Search for the cell housing the specified text and yield its (X, Y) center coordinate. 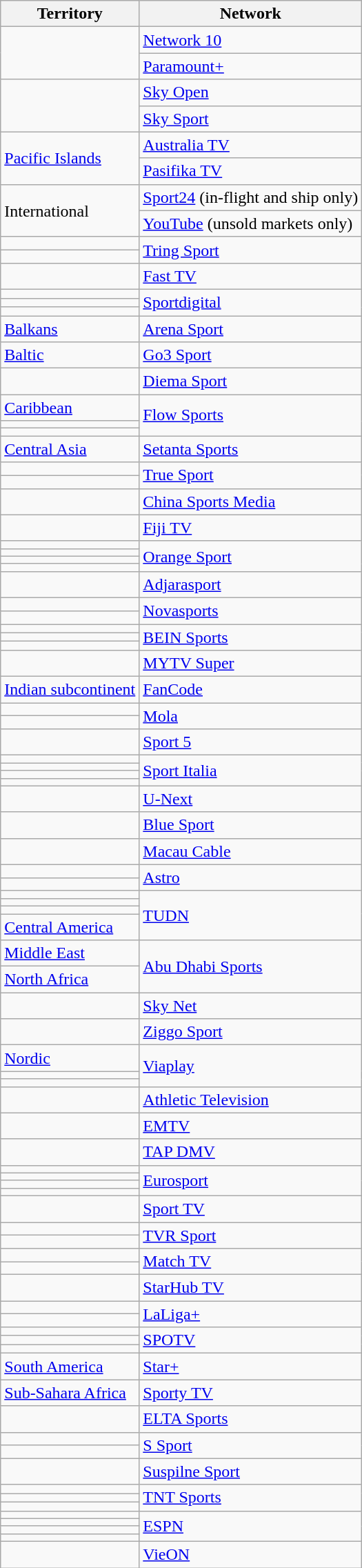
Sport24 (in-flight and ship only) (251, 197)
Viaplay (251, 1066)
TUDN (251, 915)
VieON (251, 1554)
Eurosport (251, 1180)
S Sport (251, 1445)
North Africa (70, 980)
Sky Net (251, 1006)
Orange Sport (251, 556)
Middle East (70, 953)
Macau Cable (251, 851)
Mola (251, 716)
Blue Sport (251, 825)
Novasports (251, 611)
BEIN Sports (251, 637)
Baltic (70, 355)
Australia TV (251, 145)
South America (70, 1367)
FanCode (251, 690)
China Sports Media (251, 502)
Central Asia (70, 449)
Indian subcontinent (70, 690)
Fiji TV (251, 528)
Athletic Television (251, 1100)
Pacific Islands (70, 158)
TVR Sport (251, 1235)
Network 10 (251, 40)
EMTV (251, 1126)
TAP DMV (251, 1152)
Setanta Sports (251, 449)
Flow Sports (251, 415)
Network (251, 14)
Adjarasport (251, 584)
YouTube (unsold markets only) (251, 224)
ELTA Sports (251, 1419)
Sport Italia (251, 771)
Fast TV (251, 276)
ESPN (251, 1526)
StarHub TV (251, 1288)
Pasifika TV (251, 171)
Go3 Sport (251, 355)
Abu Dhabi Sports (251, 966)
Astro (251, 877)
Caribbean (70, 408)
Balkans (70, 329)
Sportdigital (251, 302)
Arena Sport (251, 329)
LaLiga+ (251, 1314)
Nordic (70, 1058)
Sky Sport (251, 119)
TNT Sports (251, 1498)
Sport 5 (251, 742)
Sub-Sahara Africa (70, 1393)
Paramount+ (251, 66)
Tring Sport (251, 250)
Central America (70, 926)
U-Next (251, 799)
International (70, 210)
MYTV Super (251, 664)
True Sport (251, 475)
Sky Open (251, 92)
SPOTV (251, 1340)
Diema Sport (251, 381)
Suspilne Sport (251, 1471)
Star+ (251, 1367)
Territory (70, 14)
Match TV (251, 1262)
Sporty TV (251, 1393)
Ziggo Sport (251, 1032)
Sport TV (251, 1209)
